Return (X, Y) of the center of cell containing provided text 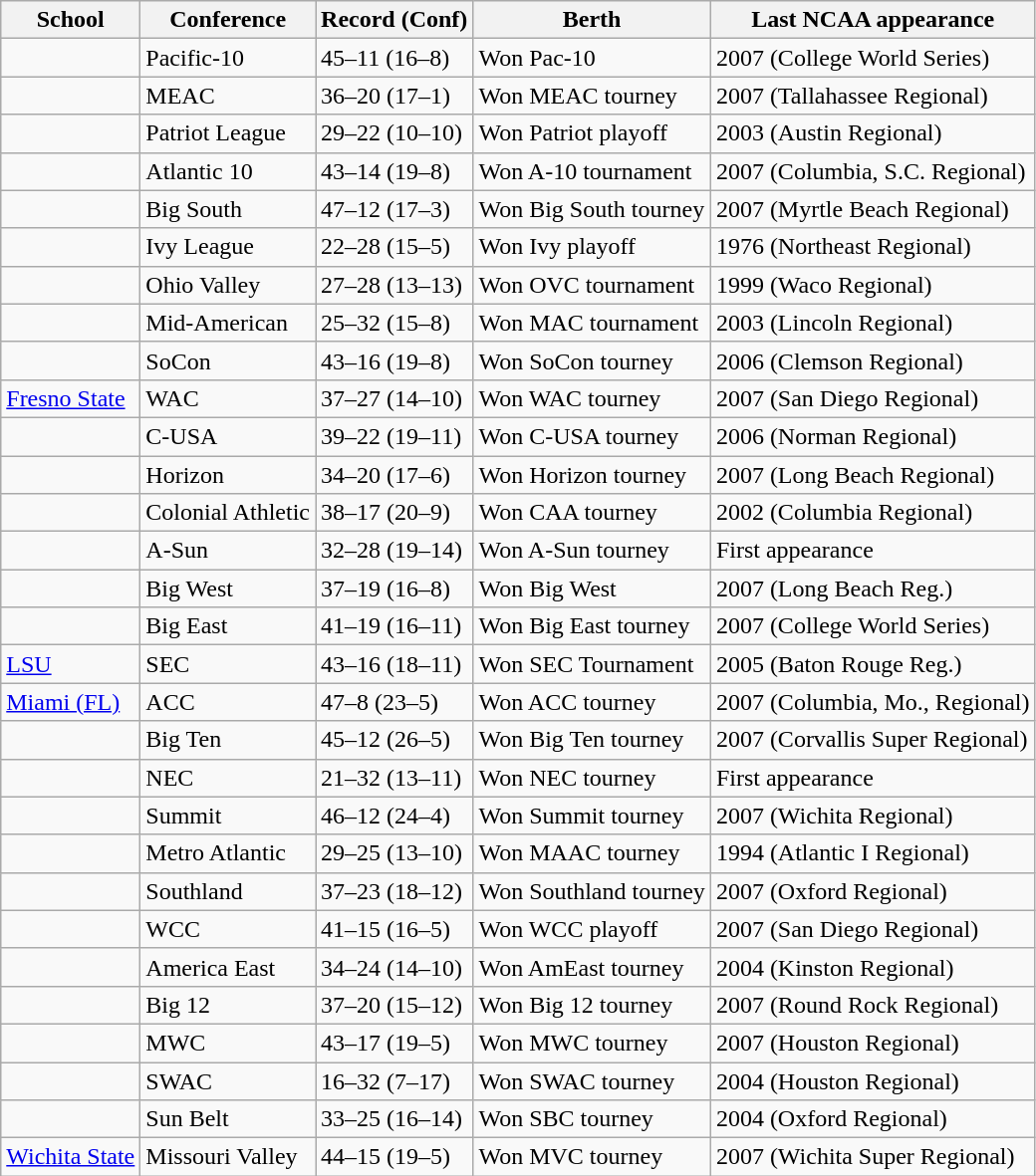
Colonial Athletic (228, 513)
47–12 (17–3) (394, 209)
A-Sun (228, 551)
Wichita State (71, 1157)
C-USA (228, 436)
Metro Atlantic (228, 853)
47–8 (23–5) (394, 702)
1999 (Waco Regional) (873, 285)
Won MAAC tourney (592, 853)
2004 (Kinston Regional) (873, 967)
Big 12 (228, 1005)
2002 (Columbia Regional) (873, 513)
Won Big Ten tourney (592, 740)
16–32 (7–17) (394, 1080)
Won WCC playoff (592, 929)
44–15 (19–5) (394, 1157)
2007 (Columbia, S.C. Regional) (873, 171)
2007 (Wichita Regional) (873, 816)
Berth (592, 20)
Ivy League (228, 247)
Missouri Valley (228, 1157)
MEAC (228, 96)
37–20 (15–12) (394, 1005)
1994 (Atlantic I Regional) (873, 853)
33–25 (16–14) (394, 1119)
Won ACC tourney (592, 702)
Won SoCon tourney (592, 360)
39–22 (19–11) (394, 436)
2007 (Tallahassee Regional) (873, 96)
America East (228, 967)
37–23 (18–12) (394, 891)
41–15 (16–5) (394, 929)
SWAC (228, 1080)
WCC (228, 929)
Big East (228, 626)
LSU (71, 664)
Summit (228, 816)
25–32 (15–8) (394, 323)
2007 (Houston Regional) (873, 1043)
Won A-10 tournament (592, 171)
Won Patriot playoff (592, 133)
2004 (Houston Regional) (873, 1080)
46–12 (24–4) (394, 816)
Won A-Sun tourney (592, 551)
34–24 (14–10) (394, 967)
Big South (228, 209)
Won AmEast tourney (592, 967)
Won C-USA tourney (592, 436)
Won Big 12 tourney (592, 1005)
38–17 (20–9) (394, 513)
2003 (Lincoln Regional) (873, 323)
Sun Belt (228, 1119)
2007 (Myrtle Beach Regional) (873, 209)
Won SEC Tournament (592, 664)
Won Big West (592, 588)
43–14 (19–8) (394, 171)
ACC (228, 702)
29–22 (10–10) (394, 133)
Big Ten (228, 740)
27–28 (13–13) (394, 285)
MWC (228, 1043)
Mid-American (228, 323)
2007 (Long Beach Reg.) (873, 588)
Ohio Valley (228, 285)
School (71, 20)
Won MEAC tourney (592, 96)
Won OVC tournament (592, 285)
Pacific-10 (228, 58)
2007 (Corvallis Super Regional) (873, 740)
2007 (Long Beach Regional) (873, 475)
Horizon (228, 475)
43–16 (19–8) (394, 360)
Won NEC tourney (592, 778)
Atlantic 10 (228, 171)
Won SWAC tourney (592, 1080)
2007 (Oxford Regional) (873, 891)
Fresno State (71, 398)
2003 (Austin Regional) (873, 133)
Patriot League (228, 133)
21–32 (13–11) (394, 778)
Conference (228, 20)
37–19 (16–8) (394, 588)
Won Big South tourney (592, 209)
2007 (Columbia, Mo., Regional) (873, 702)
Record (Conf) (394, 20)
Southland (228, 891)
34–20 (17–6) (394, 475)
Won Pac-10 (592, 58)
45–12 (26–5) (394, 740)
Won MVC tourney (592, 1157)
Miami (FL) (71, 702)
43–16 (18–11) (394, 664)
Last NCAA appearance (873, 20)
2007 (Round Rock Regional) (873, 1005)
29–25 (13–10) (394, 853)
37–27 (14–10) (394, 398)
2004 (Oxford Regional) (873, 1119)
2005 (Baton Rouge Reg.) (873, 664)
Won Horizon tourney (592, 475)
Big West (228, 588)
Won CAA tourney (592, 513)
Won Summit tourney (592, 816)
Won MAC tournament (592, 323)
Won WAC tourney (592, 398)
SoCon (228, 360)
WAC (228, 398)
45–11 (16–8) (394, 58)
41–19 (16–11) (394, 626)
1976 (Northeast Regional) (873, 247)
2007 (Wichita Super Regional) (873, 1157)
22–28 (15–5) (394, 247)
2006 (Clemson Regional) (873, 360)
Won Southland tourney (592, 891)
2006 (Norman Regional) (873, 436)
36–20 (17–1) (394, 96)
SEC (228, 664)
43–17 (19–5) (394, 1043)
NEC (228, 778)
Won Ivy playoff (592, 247)
Won Big East tourney (592, 626)
Won MWC tourney (592, 1043)
32–28 (19–14) (394, 551)
Won SBC tourney (592, 1119)
